Extract the [x, y] coordinate from the center of the cell holding the provided text.  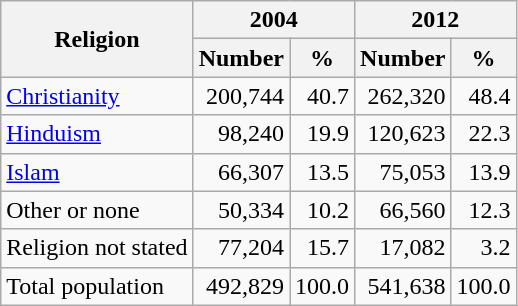
200,744 [241, 96]
75,053 [403, 172]
Other or none [97, 210]
15.7 [322, 248]
Islam [97, 172]
2004 [274, 20]
98,240 [241, 134]
10.2 [322, 210]
Religion not stated [97, 248]
541,638 [403, 286]
22.3 [484, 134]
13.9 [484, 172]
Total population [97, 286]
48.4 [484, 96]
77,204 [241, 248]
Christianity [97, 96]
262,320 [403, 96]
3.2 [484, 248]
66,560 [403, 210]
Hinduism [97, 134]
17,082 [403, 248]
13.5 [322, 172]
50,334 [241, 210]
2012 [436, 20]
19.9 [322, 134]
Religion [97, 39]
66,307 [241, 172]
492,829 [241, 286]
40.7 [322, 96]
120,623 [403, 134]
12.3 [484, 210]
